Extract the [X, Y] coordinate from the center of the cell holding the provided text.  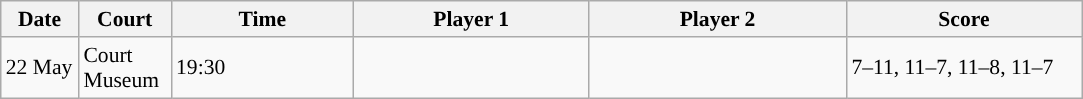
Player 2 [718, 19]
Date [40, 19]
19:30 [262, 68]
Time [262, 19]
Court [124, 19]
Player 1 [472, 19]
22 May [40, 68]
Court Museum [124, 68]
7–11, 11–7, 11–8, 11–7 [964, 68]
Score [964, 19]
